Search for the cell housing the specified text and yield its (X, Y) center coordinate. 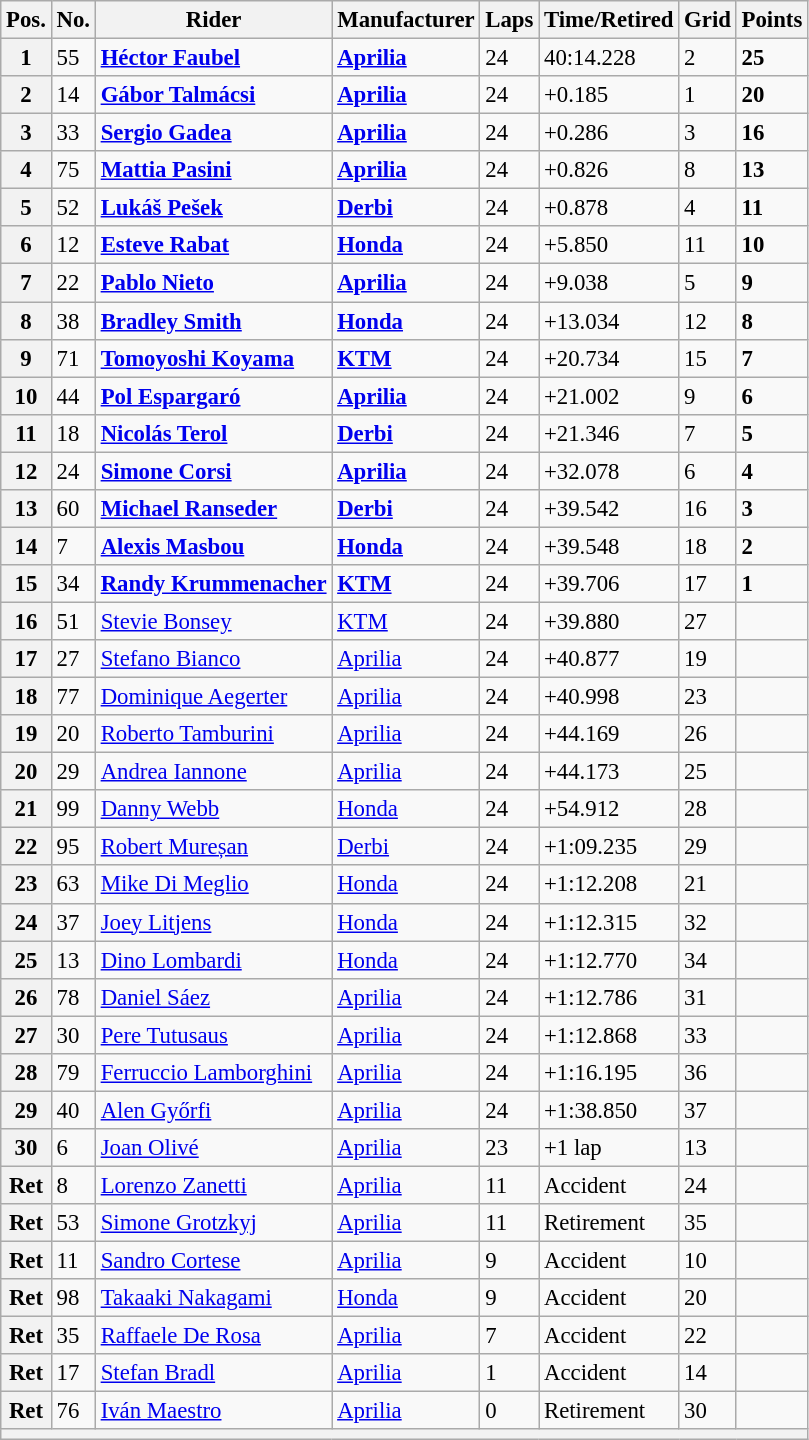
Mattia Pasini (214, 170)
36 (708, 1073)
Grid (708, 20)
+9.038 (609, 283)
Ferruccio Lamborghini (214, 1073)
76 (73, 1411)
95 (73, 847)
32 (708, 922)
Dominique Aegerter (214, 697)
Pol Espargaró (214, 396)
63 (73, 885)
Alexis Masbou (214, 546)
+44.169 (609, 734)
+1:12.868 (609, 1035)
Esteve Rabat (214, 245)
Mike Di Meglio (214, 885)
+39.548 (609, 546)
+1:16.195 (609, 1073)
+1 lap (609, 1148)
Sergio Gadea (214, 133)
+40.877 (609, 659)
Randy Krummenacher (214, 584)
+39.706 (609, 584)
Robert Mureșan (214, 847)
Joey Litjens (214, 922)
Manufacturer (406, 20)
Sandro Cortese (214, 1261)
Danny Webb (214, 809)
99 (73, 809)
Time/Retired (609, 20)
+20.734 (609, 358)
Pere Tutusaus (214, 1035)
Pos. (26, 20)
Roberto Tamburini (214, 734)
Daniel Sáez (214, 997)
+39.542 (609, 509)
Stevie Bonsey (214, 621)
44 (73, 396)
Laps (510, 20)
+5.850 (609, 245)
+13.034 (609, 321)
Stefano Bianco (214, 659)
Lorenzo Zanetti (214, 1185)
+21.346 (609, 433)
Bradley Smith (214, 321)
Points (772, 20)
98 (73, 1298)
40:14.228 (609, 58)
Michael Ranseder (214, 509)
Lukáš Pešek (214, 208)
+32.078 (609, 471)
Dino Lombardi (214, 960)
51 (73, 621)
Joan Olivé (214, 1148)
77 (73, 697)
79 (73, 1073)
Tomoyoshi Koyama (214, 358)
+1:12.208 (609, 885)
Raffaele De Rosa (214, 1336)
Takaaki Nakagami (214, 1298)
+1:12.315 (609, 922)
Andrea Iannone (214, 772)
+1:12.786 (609, 997)
0 (510, 1411)
+40.998 (609, 697)
+1:12.770 (609, 960)
+1:09.235 (609, 847)
+0.826 (609, 170)
71 (73, 358)
38 (73, 321)
78 (73, 997)
52 (73, 208)
+1:38.850 (609, 1110)
+39.880 (609, 621)
Rider (214, 20)
40 (73, 1110)
Pablo Nieto (214, 283)
+21.002 (609, 396)
31 (708, 997)
Iván Maestro (214, 1411)
Simone Corsi (214, 471)
Héctor Faubel (214, 58)
Stefan Bradl (214, 1373)
55 (73, 58)
Simone Grotzkyj (214, 1223)
+0.185 (609, 95)
Gábor Talmácsi (214, 95)
60 (73, 509)
+0.878 (609, 208)
+54.912 (609, 809)
53 (73, 1223)
75 (73, 170)
Nicolás Terol (214, 433)
Alen Győrfi (214, 1110)
+0.286 (609, 133)
No. (73, 20)
+44.173 (609, 772)
